Pinpoint the cell where the given text exists, returning its [X, Y] midpoint coordinate. 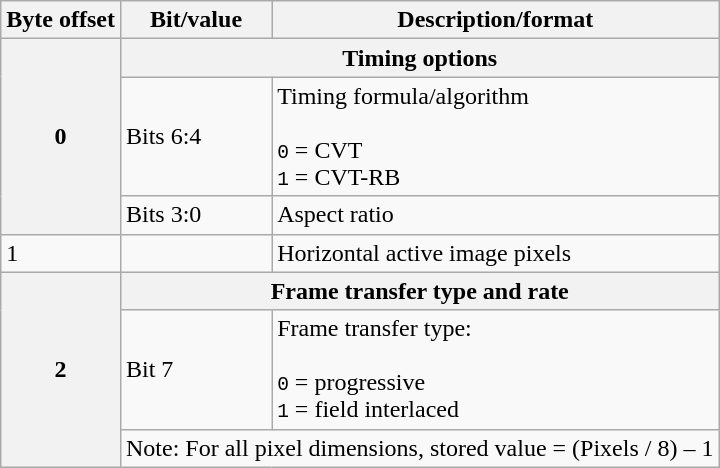
Byte offset [61, 20]
0 [61, 136]
Timing options [420, 58]
Note: For all pixel dimensions, stored value = (Pixels / 8) – 1 [420, 448]
Bits 3:0 [196, 215]
1 [61, 253]
Frame transfer type and rate [420, 291]
Bits 6:4 [196, 136]
Bit/value [196, 20]
Bit 7 [196, 370]
Aspect ratio [496, 215]
Timing formula/algorithm0 = CVT 1 = CVT-RB [496, 136]
2 [61, 370]
Description/format [496, 20]
Horizontal active image pixels [496, 253]
Frame transfer type:0 = progressive 1 = field interlaced [496, 370]
